Pinpoint the cell where the given text exists, returning its (x, y) midpoint coordinate. 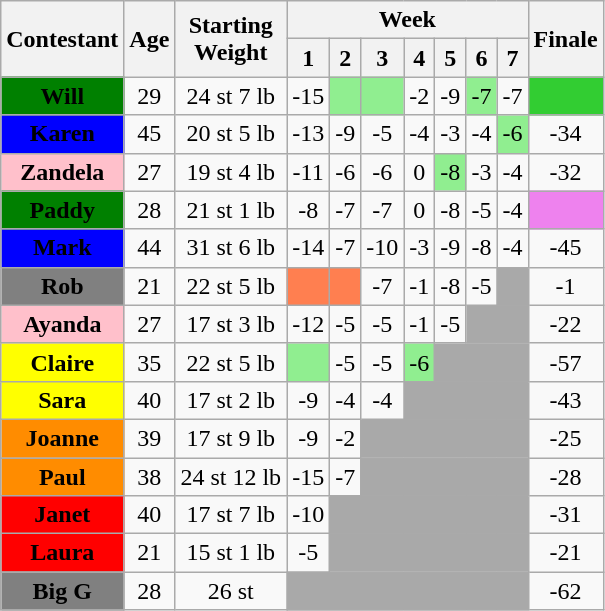
17 st 7 lb (231, 515)
1 (308, 58)
35 (150, 362)
-34 (566, 134)
Laura (62, 553)
44 (150, 248)
26 st (231, 591)
20 st 5 lb (231, 134)
Age (150, 39)
5 (450, 58)
-25 (566, 438)
3 (382, 58)
Will (62, 96)
24 st 7 lb (231, 96)
-31 (566, 515)
Paddy (62, 210)
7 (512, 58)
Sara (62, 400)
Finale (566, 39)
Karen (62, 134)
6 (482, 58)
2 (346, 58)
4 (420, 58)
38 (150, 477)
-12 (308, 324)
-62 (566, 591)
Zandela (62, 172)
Big G (62, 591)
45 (150, 134)
-28 (566, 477)
StartingWeight (231, 39)
-22 (566, 324)
29 (150, 96)
-43 (566, 400)
15 st 1 lb (231, 553)
Rob (62, 286)
-57 (566, 362)
31 st 6 lb (231, 248)
39 (150, 438)
Mark (62, 248)
-21 (566, 553)
17 st 3 lb (231, 324)
-13 (308, 134)
24 st 12 lb (231, 477)
Contestant (62, 39)
19 st 4 lb (231, 172)
-45 (566, 248)
-14 (308, 248)
17 st 2 lb (231, 400)
Paul (62, 477)
Joanne (62, 438)
21 st 1 lb (231, 210)
-32 (566, 172)
-11 (308, 172)
17 st 9 lb (231, 438)
Ayanda (62, 324)
Week (408, 20)
Claire (62, 362)
Janet (62, 515)
